Pinpoint the cell where the given text exists, returning its (x, y) midpoint coordinate. 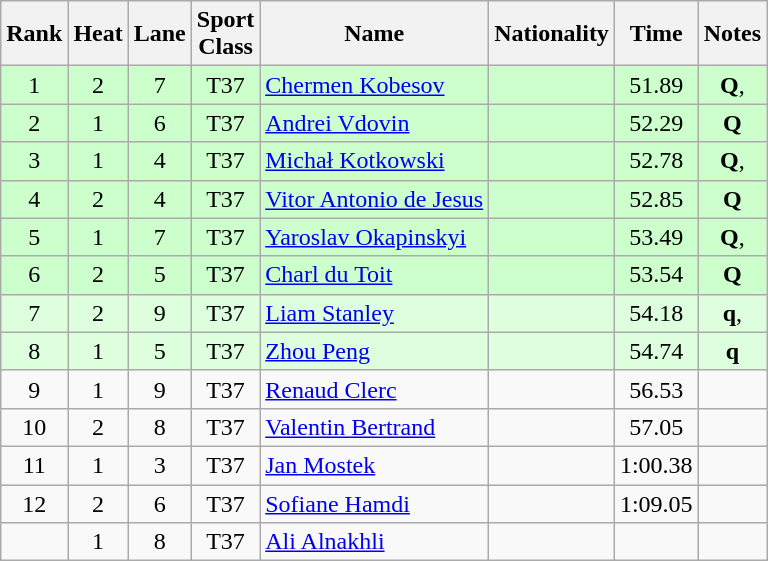
54.74 (656, 351)
Heat (98, 34)
Vitor Antonio de Jesus (374, 199)
56.53 (656, 389)
1:00.38 (656, 465)
Charl du Toit (374, 275)
Rank (34, 34)
Ali Alnakhli (374, 542)
Zhou Peng (374, 351)
53.54 (656, 275)
Andrei Vdovin (374, 123)
Chermen Kobesov (374, 85)
Notes (732, 34)
Michał Kotkowski (374, 161)
52.78 (656, 161)
SportClass (225, 34)
Jan Mostek (374, 465)
51.89 (656, 85)
Time (656, 34)
1:09.05 (656, 503)
54.18 (656, 313)
11 (34, 465)
57.05 (656, 427)
Name (374, 34)
q (732, 351)
Lane (160, 34)
53.49 (656, 237)
Nationality (552, 34)
Valentin Bertrand (374, 427)
52.85 (656, 199)
52.29 (656, 123)
Sofiane Hamdi (374, 503)
12 (34, 503)
Liam Stanley (374, 313)
10 (34, 427)
q, (732, 313)
Yaroslav Okapinskyi (374, 237)
Renaud Clerc (374, 389)
